Pinpoint the cell where the given text exists, returning its (X, Y) midpoint coordinate. 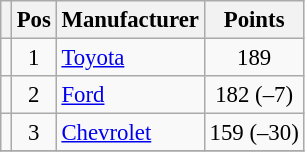
1 (34, 58)
159 (–30) (254, 133)
182 (–7) (254, 95)
Toyota (130, 58)
189 (254, 58)
Pos (34, 20)
Manufacturer (130, 20)
3 (34, 133)
Points (254, 20)
2 (34, 95)
Chevrolet (130, 133)
Ford (130, 95)
